Determine the [x, y] coordinate at the center of the cell enclosing the given text.  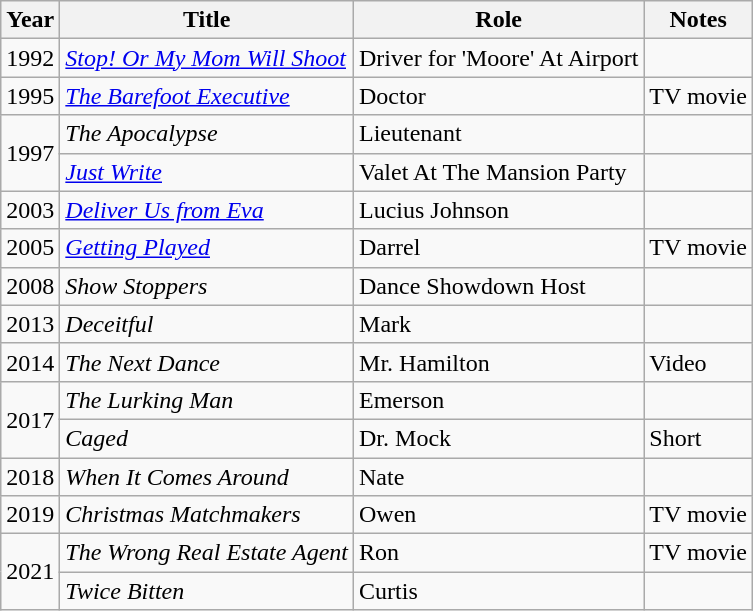
The Next Dance [207, 362]
Dance Showdown Host [499, 286]
Just Write [207, 172]
Notes [698, 20]
When It Comes Around [207, 477]
Mr. Hamilton [499, 362]
Valet At The Mansion Party [499, 172]
1997 [30, 153]
2019 [30, 515]
1992 [30, 58]
2021 [30, 572]
Ron [499, 553]
Year [30, 20]
Video [698, 362]
2005 [30, 248]
2008 [30, 286]
Getting Played [207, 248]
Twice Bitten [207, 591]
Short [698, 438]
2014 [30, 362]
Owen [499, 515]
Emerson [499, 400]
Show Stoppers [207, 286]
Title [207, 20]
Mark [499, 324]
Lucius Johnson [499, 210]
Nate [499, 477]
The Wrong Real Estate Agent [207, 553]
Dr. Mock [499, 438]
Caged [207, 438]
Christmas Matchmakers [207, 515]
Stop! Or My Mom Will Shoot [207, 58]
Darrel [499, 248]
Doctor [499, 96]
2013 [30, 324]
Curtis [499, 591]
The Barefoot Executive [207, 96]
2018 [30, 477]
2017 [30, 419]
Role [499, 20]
Driver for 'Moore' At Airport [499, 58]
Lieutenant [499, 134]
The Lurking Man [207, 400]
Deceitful [207, 324]
2003 [30, 210]
Deliver Us from Eva [207, 210]
1995 [30, 96]
The Apocalypse [207, 134]
